Determine the (x, y) coordinate at the center of the cell enclosing the given text.  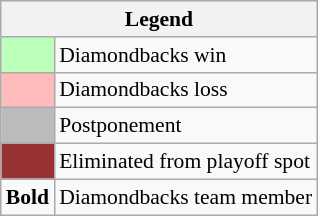
Diamondbacks win (186, 55)
Diamondbacks loss (186, 90)
Eliminated from playoff spot (186, 162)
Bold (28, 197)
Diamondbacks team member (186, 197)
Postponement (186, 126)
Legend (159, 19)
